Identify which cell holds the provided text, then report its (x, y) central coordinate. 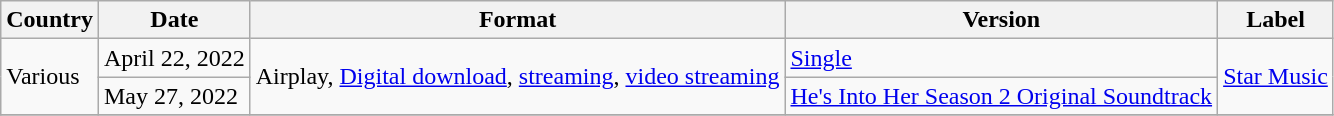
Various (50, 77)
May 27, 2022 (174, 96)
Format (518, 20)
Star Music (1276, 77)
He's Into Her Season 2 Original Soundtrack (1002, 96)
Date (174, 20)
Single (1002, 58)
Country (50, 20)
April 22, 2022 (174, 58)
Airplay, Digital download, streaming, video streaming (518, 77)
Version (1002, 20)
Label (1276, 20)
